Locate the cell with the specified text and output its [x, y] center coordinate. 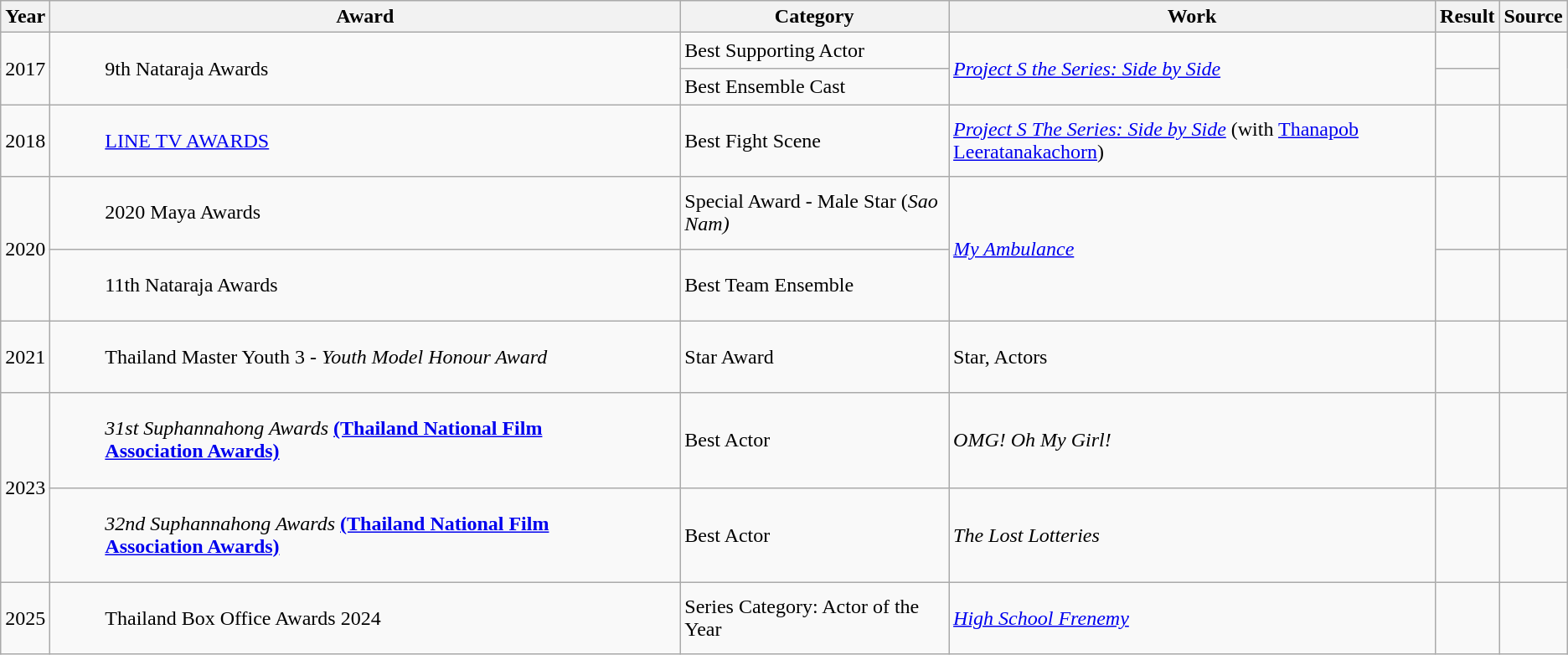
2018 [25, 141]
Star Award [814, 357]
Result [1467, 17]
Series Category: Actor of the Year [814, 618]
LINE TV AWARDS [365, 141]
31st Suphannahong Awards (Thailand National Film Association Awards) [365, 441]
2021 [25, 357]
Best Supporting Actor [814, 50]
The Lost Lotteries [1193, 534]
2023 [25, 487]
Star, Actors [1193, 357]
Project S The Series: Side by Side (with Thanapob Leeratanakachorn) [1193, 141]
32nd Suphannahong Awards (Thailand National Film Association Awards) [365, 534]
Special Award - Male Star (Sao Nam) [814, 213]
Best Team Ensemble [814, 285]
2017 [25, 69]
My Ambulance [1193, 249]
2025 [25, 618]
Award [365, 17]
Thailand Master Youth 3 - Youth Model Honour Award [365, 357]
2020 [25, 249]
High School Frenemy [1193, 618]
Project S the Series: Side by Side [1193, 69]
Thailand Box Office Awards 2024 [365, 618]
11th Nataraja Awards [365, 285]
Year [25, 17]
OMG! Oh My Girl! [1193, 441]
Work [1193, 17]
Best Fight Scene [814, 141]
Best Ensemble Cast [814, 87]
Source [1533, 17]
Category [814, 17]
9th Nataraja Awards [365, 69]
2020 Maya Awards [365, 213]
